Return the [x, y] coordinate for the center point of the cell that contains the specified text.  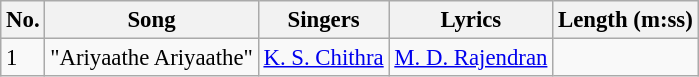
1 [23, 58]
K. S. Chithra [324, 58]
Singers [324, 20]
Lyrics [471, 20]
No. [23, 20]
M. D. Rajendran [471, 58]
"Ariyaathe Ariyaathe" [152, 58]
Song [152, 20]
Length (m:ss) [626, 20]
